From the cell containing the given text, extract its center point as [X, Y] coordinate. 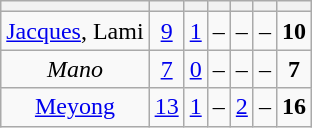
13 [166, 107]
Jacques, Lami [75, 31]
0 [196, 69]
16 [294, 107]
2 [242, 107]
9 [166, 31]
Meyong [75, 107]
Mano [75, 69]
10 [294, 31]
